For the text-containing cell, return its midpoint in (X, Y) coordinate format. 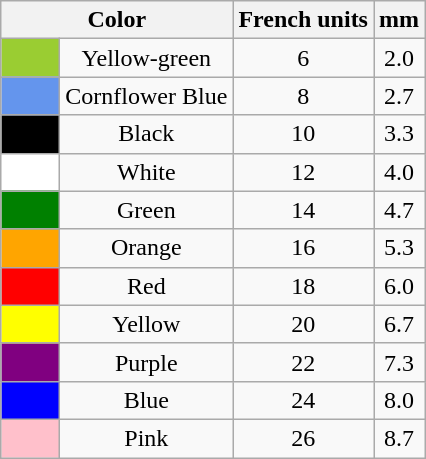
8 (304, 96)
3.3 (400, 134)
12 (304, 172)
mm (400, 20)
Green (146, 210)
Purple (146, 362)
4.0 (400, 172)
Pink (146, 438)
6.7 (400, 324)
24 (304, 400)
Blue (146, 400)
22 (304, 362)
14 (304, 210)
Orange (146, 248)
Red (146, 286)
8.0 (400, 400)
Yellow (146, 324)
Yellow-green (146, 58)
10 (304, 134)
Black (146, 134)
White (146, 172)
6 (304, 58)
26 (304, 438)
Color (117, 20)
2.7 (400, 96)
18 (304, 286)
7.3 (400, 362)
16 (304, 248)
4.7 (400, 210)
French units (304, 20)
2.0 (400, 58)
8.7 (400, 438)
Cornflower Blue (146, 96)
6.0 (400, 286)
5.3 (400, 248)
20 (304, 324)
